Detect which cell encompasses the target text, then output its (x, y) center coordinate. 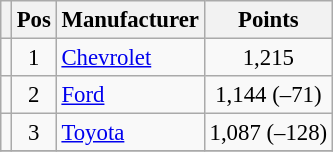
Toyota (130, 133)
Ford (130, 95)
Pos (34, 20)
1,215 (268, 58)
1,144 (–71) (268, 95)
2 (34, 95)
3 (34, 133)
1 (34, 58)
1,087 (–128) (268, 133)
Points (268, 20)
Chevrolet (130, 58)
Manufacturer (130, 20)
